Return the [X, Y] coordinate for the center point of the cell that contains the specified text.  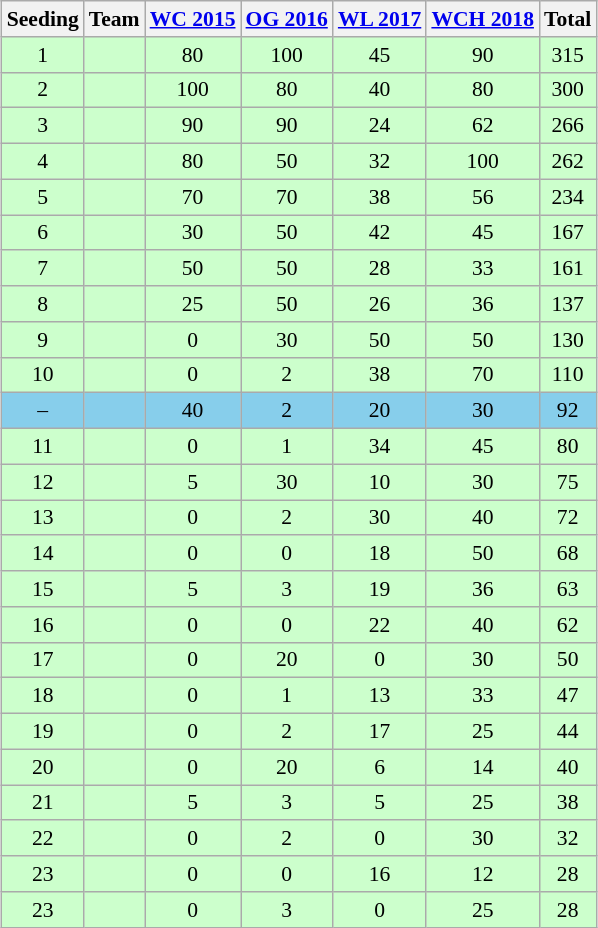
234 [568, 197]
8 [43, 304]
34 [380, 447]
137 [568, 304]
WCH 2018 [482, 19]
Seeding [43, 19]
Team [114, 19]
92 [568, 411]
68 [568, 554]
110 [568, 375]
63 [568, 589]
75 [568, 482]
Total [568, 19]
262 [568, 162]
300 [568, 90]
21 [43, 803]
26 [380, 304]
167 [568, 233]
– [43, 411]
24 [380, 126]
56 [482, 197]
11 [43, 447]
42 [380, 233]
130 [568, 340]
44 [568, 732]
9 [43, 340]
72 [568, 518]
47 [568, 696]
315 [568, 55]
OG 2016 [287, 19]
161 [568, 269]
15 [43, 589]
4 [43, 162]
WL 2017 [380, 19]
266 [568, 126]
WC 2015 [193, 19]
7 [43, 269]
